Find where the given text appears and provide that cell's center as (X, Y) coordinate. 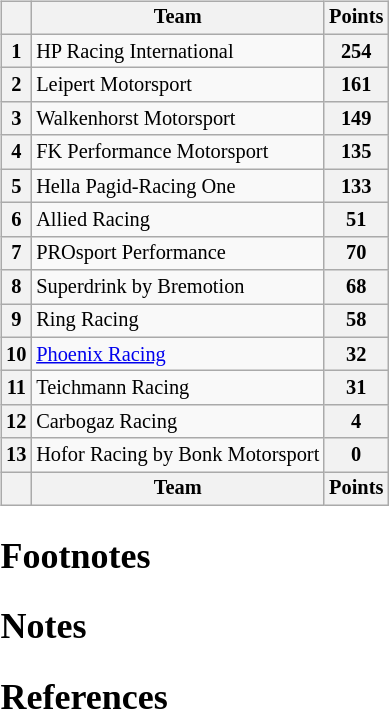
12 (16, 422)
7 (16, 253)
5 (16, 186)
133 (356, 186)
161 (356, 85)
135 (356, 152)
0 (356, 455)
Phoenix Racing (178, 354)
Teichmann Racing (178, 388)
70 (356, 253)
8 (16, 287)
Allied Racing (178, 220)
HP Racing International (178, 51)
149 (356, 119)
11 (16, 388)
32 (356, 354)
Hofor Racing by Bonk Motorsport (178, 455)
Walkenhorst Motorsport (178, 119)
51 (356, 220)
3 (16, 119)
254 (356, 51)
FK Performance Motorsport (178, 152)
58 (356, 321)
13 (16, 455)
68 (356, 287)
31 (356, 388)
Carbogaz Racing (178, 422)
PROsport Performance (178, 253)
6 (16, 220)
9 (16, 321)
2 (16, 85)
Superdrink by Bremotion (178, 287)
Leipert Motorsport (178, 85)
10 (16, 354)
1 (16, 51)
Hella Pagid-Racing One (178, 186)
Ring Racing (178, 321)
